Locate the cell with the specified text and output its (X, Y) center coordinate. 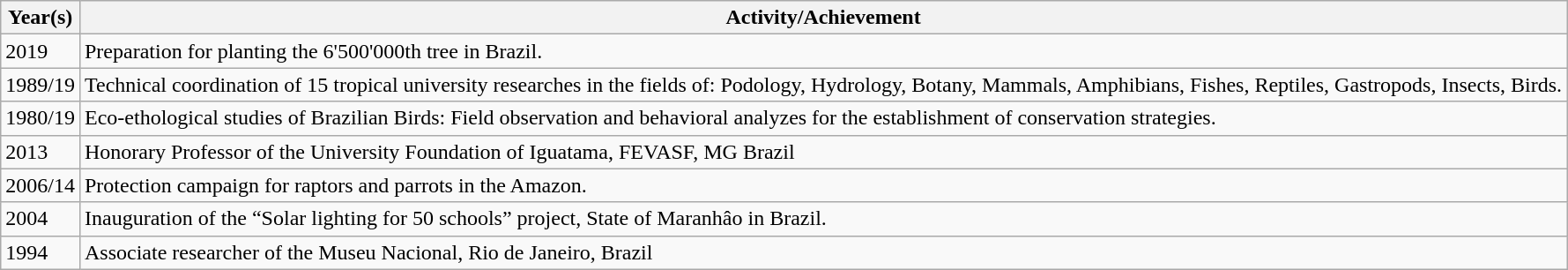
1994 (41, 252)
Preparation for planting the 6'500'000th tree in Brazil. (823, 51)
Eco-ethological studies of Brazilian Birds: Field observation and behavioral analyzes for the establishment of conservation strategies. (823, 118)
1989/19 (41, 85)
Activity/Achievement (823, 18)
Year(s) (41, 18)
Inauguration of the “Solar lighting for 50 schools” project, State of Maranhâo in Brazil. (823, 219)
2013 (41, 152)
Honorary Professor of the University Foundation of Iguatama, FEVASF, MG Brazil (823, 152)
2004 (41, 219)
2006/14 (41, 185)
2019 (41, 51)
Associate researcher of the Museu Nacional, Rio de Janeiro, Brazil (823, 252)
Protection campaign for raptors and parrots in the Amazon. (823, 185)
1980/19 (41, 118)
